Return the [x, y] coordinate for the center point of the cell that contains the specified text.  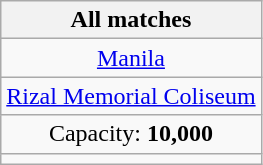
Manila [131, 58]
Rizal Memorial Coliseum [131, 96]
All matches [131, 20]
Capacity: 10,000 [131, 134]
